Output the (x, y) coordinate of the center of the cell containing the given text.  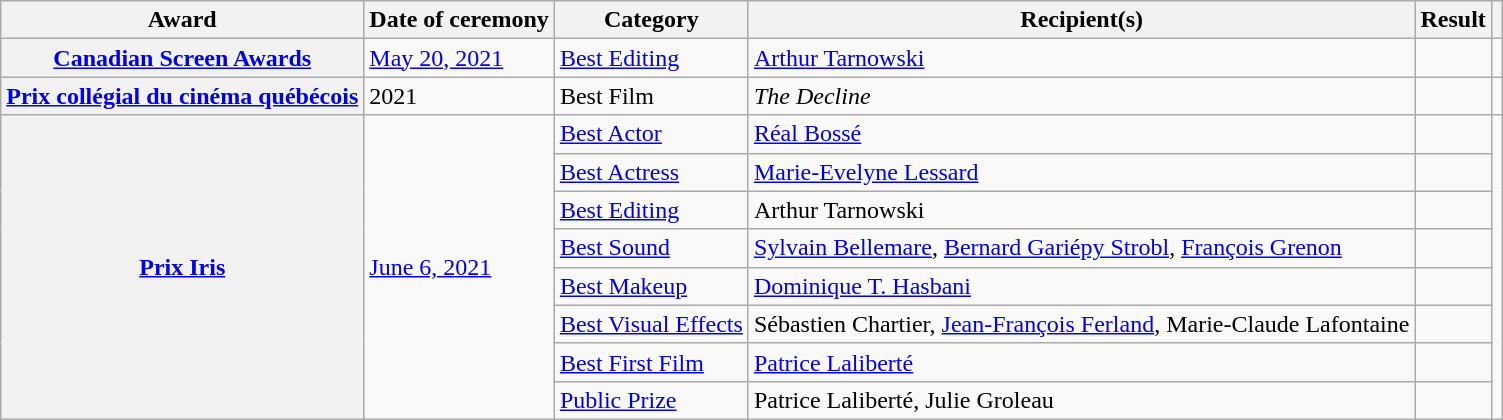
Best Actress (651, 172)
Patrice Laliberté (1082, 362)
Prix Iris (182, 267)
Public Prize (651, 400)
Best Actor (651, 134)
May 20, 2021 (460, 58)
Date of ceremony (460, 20)
Result (1453, 20)
Best First Film (651, 362)
Best Makeup (651, 286)
Best Visual Effects (651, 324)
Patrice Laliberté, Julie Groleau (1082, 400)
June 6, 2021 (460, 267)
Dominique T. Hasbani (1082, 286)
Best Sound (651, 248)
Best Film (651, 96)
Réal Bossé (1082, 134)
The Decline (1082, 96)
Sébastien Chartier, Jean-François Ferland, Marie-Claude Lafontaine (1082, 324)
Recipient(s) (1082, 20)
Prix collégial du cinéma québécois (182, 96)
Marie-Evelyne Lessard (1082, 172)
Sylvain Bellemare, Bernard Gariépy Strobl, François Grenon (1082, 248)
2021 (460, 96)
Award (182, 20)
Category (651, 20)
Canadian Screen Awards (182, 58)
